Find where the given text appears and provide that cell's center as [X, Y] coordinate. 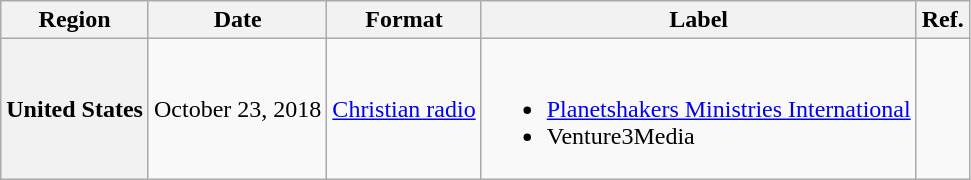
Date [237, 20]
Format [404, 20]
Region [75, 20]
Label [698, 20]
Christian radio [404, 109]
Ref. [942, 20]
United States [75, 109]
October 23, 2018 [237, 109]
Planetshakers Ministries InternationalVenture3Media [698, 109]
